Provide the [x, y] coordinate of the cell's center where the given text is located.  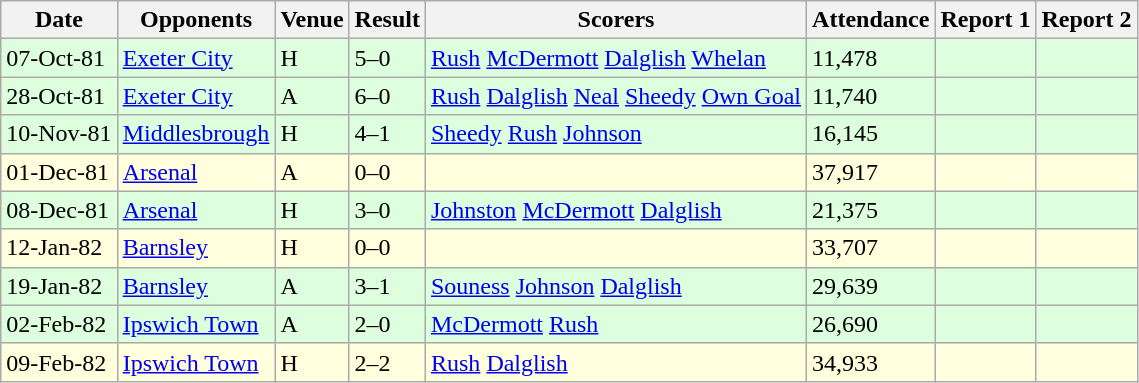
Report 1 [986, 20]
4–1 [387, 134]
07-Oct-81 [59, 58]
02-Feb-82 [59, 324]
Opponents [196, 20]
2–2 [387, 362]
21,375 [871, 210]
Sheedy Rush Johnson [616, 134]
Rush McDermott Dalglish Whelan [616, 58]
16,145 [871, 134]
2–0 [387, 324]
Scorers [616, 20]
19-Jan-82 [59, 286]
01-Dec-81 [59, 172]
11,478 [871, 58]
3–1 [387, 286]
28-Oct-81 [59, 96]
Johnston McDermott Dalglish [616, 210]
10-Nov-81 [59, 134]
Result [387, 20]
33,707 [871, 248]
5–0 [387, 58]
Report 2 [1086, 20]
Middlesbrough [196, 134]
Venue [312, 20]
6–0 [387, 96]
26,690 [871, 324]
29,639 [871, 286]
09-Feb-82 [59, 362]
34,933 [871, 362]
12-Jan-82 [59, 248]
Rush Dalglish Neal Sheedy Own Goal [616, 96]
11,740 [871, 96]
37,917 [871, 172]
Date [59, 20]
Attendance [871, 20]
3–0 [387, 210]
08-Dec-81 [59, 210]
Souness Johnson Dalglish [616, 286]
Rush Dalglish [616, 362]
McDermott Rush [616, 324]
